From the cell containing the given text, extract its center point as (X, Y) coordinate. 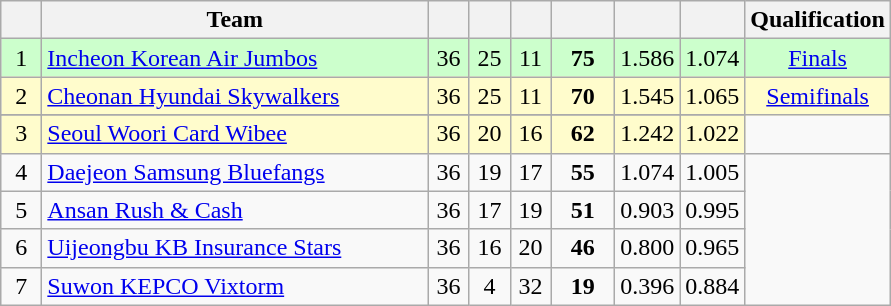
Incheon Korean Air Jumbos (235, 58)
Cheonan Hyundai Skywalkers (235, 96)
51 (583, 210)
55 (583, 172)
1.022 (712, 134)
0.903 (648, 210)
0.800 (648, 248)
Finals (818, 58)
1.242 (648, 134)
Ansan Rush & Cash (235, 210)
Semifinals (818, 96)
1.065 (712, 96)
62 (583, 134)
1 (22, 58)
0.884 (712, 286)
Qualification (818, 20)
Uijeongbu KB Insurance Stars (235, 248)
1.545 (648, 96)
1.005 (712, 172)
70 (583, 96)
32 (530, 286)
7 (22, 286)
0.995 (712, 210)
46 (583, 248)
2 (22, 96)
75 (583, 58)
Seoul Woori Card Wibee (235, 134)
6 (22, 248)
Suwon KEPCO Vixtorm (235, 286)
1.586 (648, 58)
Daejeon Samsung Bluefangs (235, 172)
3 (22, 134)
0.396 (648, 286)
Team (235, 20)
0.965 (712, 248)
5 (22, 210)
